Capture the cell that displays the provided text and extract its [x, y] central coordinate. 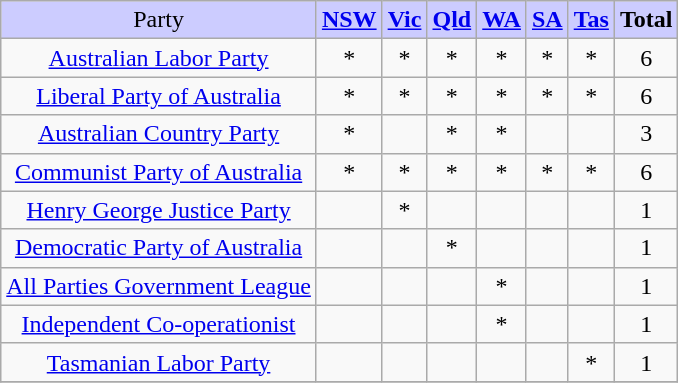
NSW [349, 20]
Australian Country Party [159, 134]
Independent Co-operationist [159, 324]
Party [159, 20]
Henry George Justice Party [159, 210]
WA [502, 20]
3 [646, 134]
Liberal Party of Australia [159, 96]
Qld [452, 20]
Tas [591, 20]
SA [547, 20]
Vic [404, 20]
Total [646, 20]
Tasmanian Labor Party [159, 362]
Communist Party of Australia [159, 172]
Democratic Party of Australia [159, 248]
All Parties Government League [159, 286]
Australian Labor Party [159, 58]
